Output the (X, Y) coordinate of the center of the cell containing the given text.  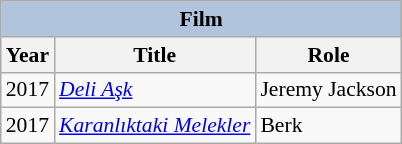
Jeremy Jackson (328, 90)
Berk (328, 126)
Karanlıktaki Melekler (154, 126)
Role (328, 55)
Deli Aşk (154, 90)
Film (202, 19)
Title (154, 55)
Year (28, 55)
